Determine the (X, Y) coordinate at the center of the cell enclosing the given text.  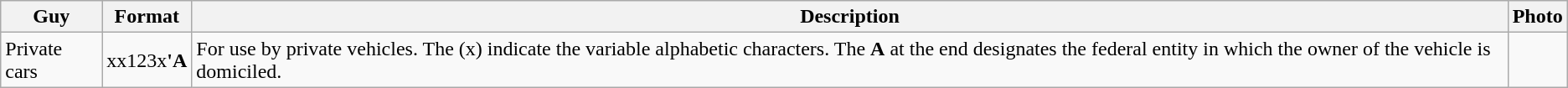
Format (147, 17)
Description (849, 17)
Photo (1538, 17)
xx123x'A (147, 60)
Guy (52, 17)
Private cars (52, 60)
